From the cell containing the given text, extract its center point as [x, y] coordinate. 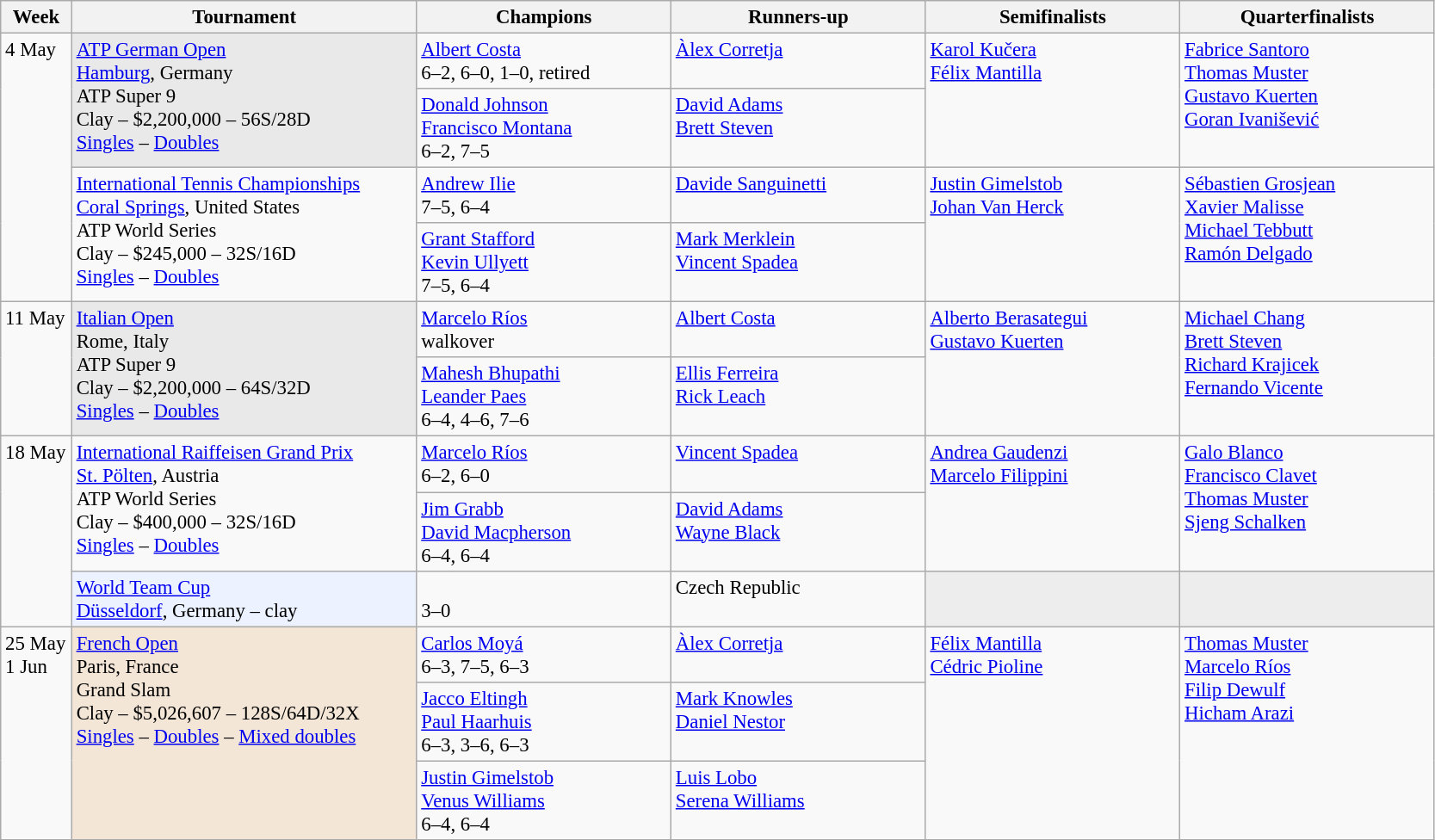
Week [36, 17]
Félix Mantilla Cédric Pioline [1053, 733]
Runners-up [799, 17]
Jacco Eltingh Paul Haarhuis6–3, 3–6, 6–3 [544, 721]
Fabrice Santoro Thomas Muster Gustavo Kuerten Goran Ivanišević [1308, 101]
Grant Stafford Kevin Ullyett7–5, 6–4 [544, 262]
Semifinalists [1053, 17]
Thomas Muster Marcelo Ríos Filip Dewulf Hicham Arazi [1308, 733]
Quarterfinalists [1308, 17]
Albert Costa [799, 330]
David Adams Brett Steven [799, 128]
International Raiffeisen Grand PrixSt. Pölten, AustriaATP World SeriesClay – $400,000 – 32S/16DSingles – Doubles [244, 503]
18 May [36, 532]
Luis Lobo Serena Williams [799, 800]
Tournament [244, 17]
Sébastien Grosjean Xavier Malisse Michael Tebbutt Ramón Delgado [1308, 235]
Galo Blanco Francisco Clavet Thomas Muster Sjeng Schalken [1308, 503]
International Tennis ChampionshipsCoral Springs, United StatesATP World SeriesClay – $245,000 – 32S/16DSingles – Doubles [244, 235]
11 May [36, 369]
Andrea Gaudenzi Marcelo Filippini [1053, 503]
Italian OpenRome, ItalyATP Super 9Clay – $2,200,000 – 64S/32DSingles – Doubles [244, 369]
Albert Costa6–2, 6–0, 1–0, retired [544, 62]
Justin Gimelstob Johan Van Herck [1053, 235]
Marcelo Ríoswalkover [544, 330]
Ellis Ferreira Rick Leach [799, 398]
Carlos Moyá6–3, 7–5, 6–3 [544, 654]
Karol Kučera Félix Mantilla [1053, 101]
World Team CupDüsseldorf, Germany – clay [244, 599]
Champions [544, 17]
Mark Knowles Daniel Nestor [799, 721]
Czech Republic [799, 599]
David Adams Wayne Black [799, 532]
Davide Sanguinetti [799, 196]
Andrew Ilie7–5, 6–4 [544, 196]
25 May1 Jun [36, 733]
Alberto Berasategui Gustavo Kuerten [1053, 369]
ATP German OpenHamburg, GermanyATP Super 9Clay – $2,200,000 – 56S/28DSingles – Doubles [244, 101]
Donald Johnson Francisco Montana 6–2, 7–5 [544, 128]
Mahesh Bhupathi Leander Paes 6–4, 4–6, 7–6 [544, 398]
Michael Chang Brett Steven Richard Krajicek Fernando Vicente [1308, 369]
Vincent Spadea [799, 465]
Jim Grabb David Macpherson6–4, 6–4 [544, 532]
Justin Gimelstob Venus Williams6–4, 6–4 [544, 800]
4 May [36, 168]
French Open Paris, FranceGrand SlamClay – $5,026,607 – 128S/64D/32XSingles – Doubles – Mixed doubles [244, 733]
Mark Merklein Vincent Spadea [799, 262]
Marcelo Ríos6–2, 6–0 [544, 465]
3–0 [544, 599]
